Scan for the cell matching the given text and deliver its [x, y] coordinate at center. 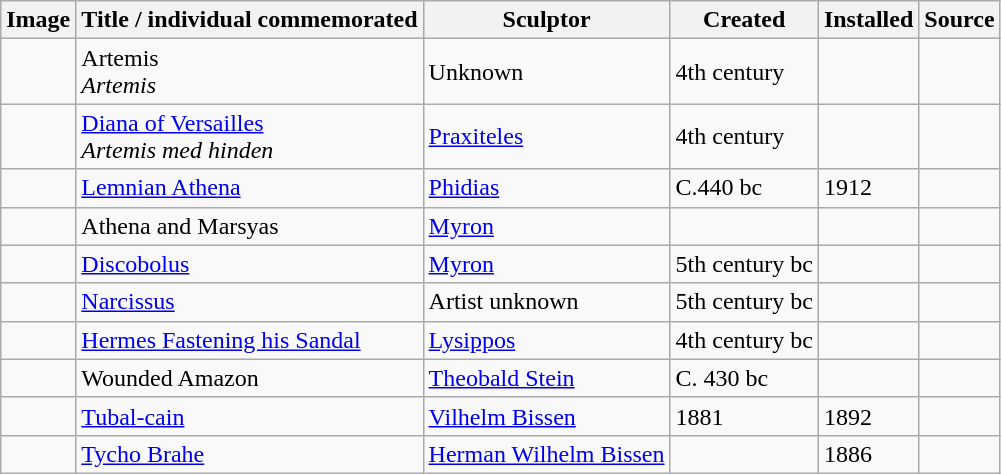
C.440 bc [744, 188]
C. 430 bc [744, 378]
Athena and Marsyas [250, 226]
Tycho Brahe [250, 454]
Diana of VersaillesArtemis med hinden [250, 136]
Hermes Fastening his Sandal [250, 340]
1886 [868, 454]
Herman Wilhelm Bissen [546, 454]
Praxiteles [546, 136]
1881 [744, 416]
Wounded Amazon [250, 378]
ArtemisArtemis [250, 72]
1892 [868, 416]
Image [38, 20]
4th century bc [744, 340]
Lemnian Athena [250, 188]
Discobolus [250, 264]
Source [960, 20]
1912 [868, 188]
Installed [868, 20]
Narcissus [250, 302]
Phidias [546, 188]
Vilhelm Bissen [546, 416]
Theobald Stein [546, 378]
Tubal-cain [250, 416]
Unknown [546, 72]
Created [744, 20]
Sculptor [546, 20]
Lysippos [546, 340]
Title / individual commemorated [250, 20]
Artist unknown [546, 302]
